Determine the (X, Y) coordinate at the center of the cell enclosing the given text.  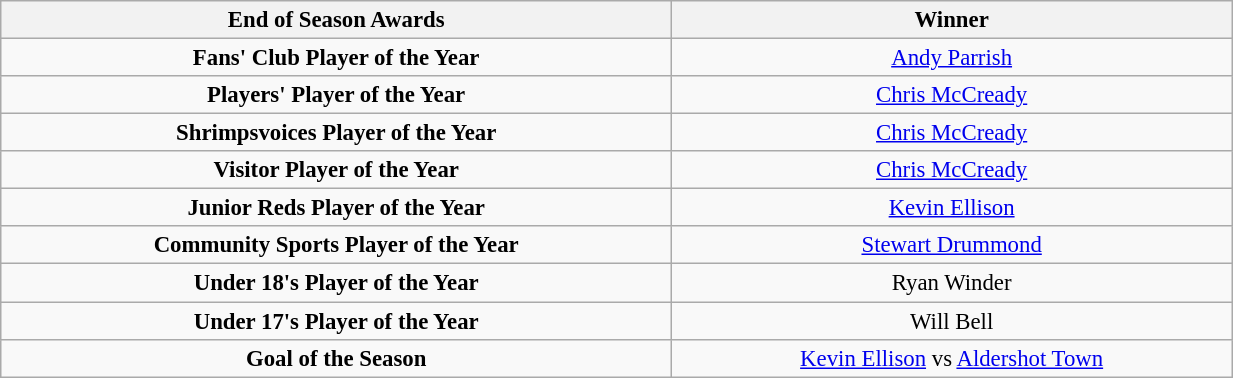
Goal of the Season (336, 358)
Players' Player of the Year (336, 95)
Kevin Ellison vs Aldershot Town (952, 358)
Fans' Club Player of the Year (336, 58)
Community Sports Player of the Year (336, 245)
End of Season Awards (336, 20)
Andy Parrish (952, 58)
Under 17's Player of the Year (336, 321)
Winner (952, 20)
Visitor Player of the Year (336, 170)
Will Bell (952, 321)
Under 18's Player of the Year (336, 283)
Kevin Ellison (952, 208)
Shrimpsvoices Player of the Year (336, 133)
Stewart Drummond (952, 245)
Junior Reds Player of the Year (336, 208)
Ryan Winder (952, 283)
